Return the (x, y) coordinate for the center point of the cell that contains the specified text.  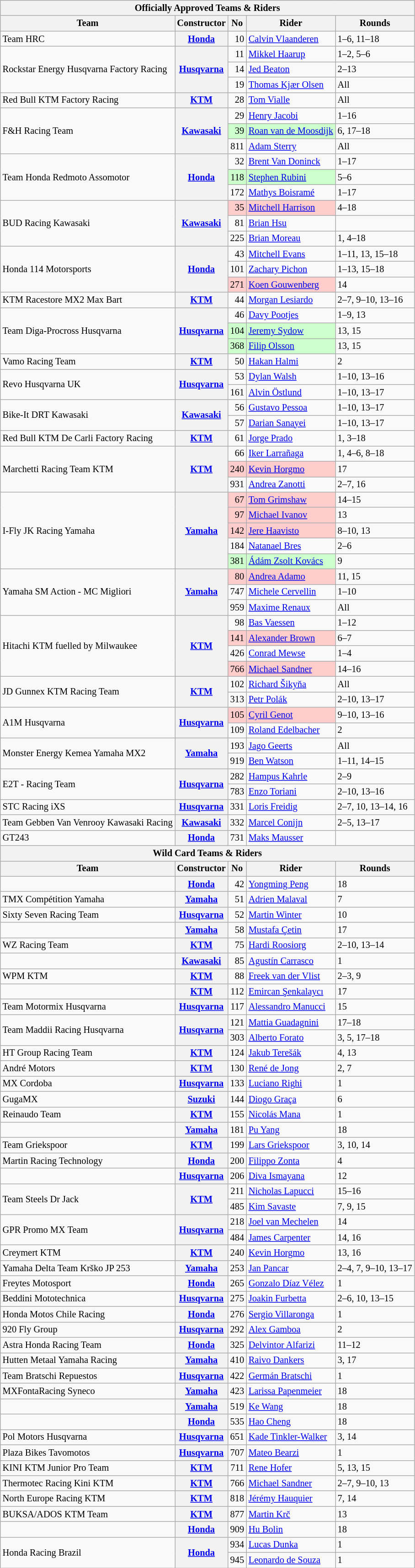
Creymert KTM (88, 1252)
4–18 (375, 208)
6, 17–18 (375, 131)
Cyril Genot (291, 715)
KTM Racestore MX2 Max Bart (88, 300)
3, 5, 17–18 (375, 1037)
Hutten Metaal Yamaha Racing (88, 1360)
909 (237, 1529)
Officially Approved Teams & Riders (207, 8)
Enzo Toriani (291, 792)
Davy Pootjes (291, 315)
66 (237, 453)
75 (237, 945)
Brian Moreau (291, 238)
4 (375, 1161)
58 (237, 930)
Yamaha SM Action - MC Migliori (88, 592)
303 (237, 1037)
5, 13, 15 (375, 1468)
2–10, 13–14 (375, 945)
1–16 (375, 116)
Freek van der Vlist (291, 976)
Joel van Mechelen (291, 1222)
Team Diga-Procross Husqvarna (88, 331)
707 (237, 1452)
Plaza Bikes Tavomotos (88, 1452)
325 (237, 1345)
225 (237, 238)
Alexander Brown (291, 638)
2–6 (375, 546)
332 (237, 822)
Tom Grimshaw (291, 500)
WZ Racing Team (88, 945)
818 (237, 1499)
Adam Sterry (291, 146)
959 (237, 607)
747 (237, 592)
Adrien Malaval (291, 899)
6 (375, 1099)
161 (237, 392)
877 (237, 1514)
44 (237, 300)
193 (237, 746)
28 (237, 100)
Jed Beaton (291, 69)
Roland Edelbacher (291, 730)
19 (237, 85)
2–10, 13–16 (375, 792)
1–13, 15–18 (375, 269)
206 (237, 1176)
11, 15 (375, 577)
410 (237, 1360)
Petr Polák (291, 700)
Ke Wang (291, 1406)
67 (237, 500)
HT Group Racing Team (88, 1053)
2, 7 (375, 1068)
Freytes Motosport (88, 1284)
Bas Vaessen (291, 623)
Red Bull KTM De Carli Factory Racing (88, 438)
275 (237, 1299)
BUD Racing Kawasaki (88, 223)
Hitachi KTM fuelled by Milwaukee (88, 646)
172 (237, 192)
Jan Pancar (291, 1268)
98 (237, 623)
271 (237, 284)
Hardi Roosiorg (291, 945)
Michele Cervellin (291, 592)
BUKSA/ADOS KTM Team (88, 1514)
53 (237, 377)
STC Racing iXS (88, 807)
1, 4–18 (375, 238)
Jorge Prado (291, 438)
81 (237, 223)
Team Honda Redmoto Assomotor (88, 177)
F&H Racing Team (88, 131)
5–6 (375, 177)
Jérémy Hauquier (291, 1499)
1–6, 11–18 (375, 39)
121 (237, 1022)
Reinaudo Team (88, 1115)
2–4, 7, 9–10, 13–17 (375, 1268)
945 (237, 1560)
Leonardo de Souza (291, 1560)
184 (237, 546)
Pol Motors Husqvarna (88, 1437)
Sixty Seven Racing Team (88, 915)
2–7, 9–10, 13 (375, 1483)
141 (237, 638)
Martin Racing Technology (88, 1161)
André Motors (88, 1068)
MX Cordoba (88, 1084)
WPM KTM (88, 976)
Agustín Carrasco (291, 961)
Team Steels Dr Jack (88, 1199)
919 (237, 761)
Morgan Lesiardo (291, 300)
211 (237, 1191)
1–2, 5–6 (375, 54)
1–10 (375, 592)
105 (237, 715)
426 (237, 653)
Calvin Vlaanderen (291, 39)
2–13 (375, 69)
35 (237, 208)
1–9, 13 (375, 315)
Suzuki (202, 1099)
2–7, 10, 13–14, 16 (375, 807)
Beddini Mototechnica (88, 1299)
Marchetti Racing Team KTM (88, 468)
Kim Savaste (291, 1207)
17–18 (375, 1022)
46 (237, 315)
56 (237, 407)
4, 13 (375, 1053)
Team Gebben Van Venrooy Kawasaki Racing (88, 822)
KINI KTM Junior Pro Team (88, 1468)
Mustafa Çetin (291, 930)
TMX Compétition Yamaha (88, 899)
René de Jong (291, 1068)
Henry Jacobi (291, 116)
1, 4–6, 8–18 (375, 453)
Filippo Zonta (291, 1161)
133 (237, 1084)
Mikkel Haarup (291, 54)
Stephen Rubini (291, 177)
Hao Cheng (291, 1422)
381 (237, 561)
Richard Šikyňa (291, 684)
Delvintor Alfarizi (291, 1345)
101 (237, 269)
1–11, 14–15 (375, 761)
E2T - Racing Team (88, 784)
Gonzalo Díaz Vélez (291, 1284)
Germán Bratschi (291, 1376)
117 (237, 1007)
50 (237, 361)
Filip Olsson (291, 346)
Lars Griekspoor (291, 1145)
6–7 (375, 638)
181 (237, 1130)
331 (237, 807)
Loris Freidig (291, 807)
Astra Honda Racing Team (88, 1345)
Rockstar Energy Husqvarna Factory Racing (88, 69)
8–10, 13 (375, 531)
Mathys Boisramé (291, 192)
118 (237, 177)
Alex Gamboa (291, 1330)
Mattia Guadagnini (291, 1022)
651 (237, 1437)
931 (237, 484)
Yamaha Delta Team Krško JP 253 (88, 1268)
Darian Sanayei (291, 423)
GT243 (88, 838)
32 (237, 162)
155 (237, 1115)
Mitchell Harrison (291, 208)
GugaMX (88, 1099)
13, 16 (375, 1252)
Gustavo Pessoa (291, 407)
1–10, 13–16 (375, 377)
Monster Energy Kemea Yamaha MX2 (88, 753)
14, 16 (375, 1237)
Team Motormix Husqvarna (88, 1007)
Hu Bolin (291, 1529)
Brian Hsu (291, 223)
Alberto Forato (291, 1037)
130 (237, 1068)
29 (237, 116)
Lucas Dunka (291, 1545)
Martin Krč (291, 1514)
97 (237, 515)
142 (237, 531)
2–3, 9 (375, 976)
Alessandro Manucci (291, 1007)
Emircan Şenkalaycı (291, 991)
253 (237, 1268)
9 (375, 561)
Conrad Mewse (291, 653)
Honda Motos Chile Racing (88, 1314)
Honda Racing Brazil (88, 1552)
Bike-It DRT Kawasaki (88, 415)
James Carpenter (291, 1237)
11–12 (375, 1345)
Natanael Bres (291, 546)
Tom Vialle (291, 100)
43 (237, 254)
Thomas Kjær Olsen (291, 85)
57 (237, 423)
85 (237, 961)
1–12 (375, 623)
Sergio Villaronga (291, 1314)
JD Gunnex KTM Racing Team (88, 691)
Hampus Kahrle (291, 776)
51 (237, 899)
519 (237, 1406)
North Europe Racing KTM (88, 1499)
Rene Hofer (291, 1468)
52 (237, 915)
Team Griekspoor (88, 1145)
Yongming Peng (291, 884)
Martin Winter (291, 915)
Mateo Bearzi (291, 1452)
Ádám Zsolt Kovács (291, 561)
3, 10, 14 (375, 1145)
711 (237, 1468)
2–5, 13–17 (375, 822)
80 (237, 577)
276 (237, 1314)
218 (237, 1222)
9–10, 13–16 (375, 715)
Luciano Righi (291, 1084)
I-Fly JK Racing Yamaha (88, 530)
Dylan Walsh (291, 377)
Hakan Halmi (291, 361)
Nicolás Mana (291, 1115)
GPR Promo MX Team (88, 1229)
Diogo Graça (291, 1099)
Wild Card Teams & Riders (207, 853)
484 (237, 1237)
3, 14 (375, 1437)
Andrea Adamo (291, 577)
61 (237, 438)
39 (237, 131)
Roan van de Moosdijk (291, 131)
Revo Husqvarna UK (88, 384)
102 (237, 684)
1–4 (375, 653)
Kade Tinkler-Walker (291, 1437)
14–16 (375, 669)
Ben Watson (291, 761)
11 (237, 54)
15 (375, 1007)
Team Bratschi Repuestos (88, 1376)
Thermotec Racing Kini KTM (88, 1483)
1, 3–18 (375, 438)
Michael Ivanov (291, 515)
Diva Ismayana (291, 1176)
199 (237, 1145)
Jere Haavisto (291, 531)
Andrea Zanotti (291, 484)
Nicholas Lapucci (291, 1191)
Brent Van Doninck (291, 162)
88 (237, 976)
Alvin Östlund (291, 392)
1–11, 13, 15–18 (375, 254)
423 (237, 1391)
7, 14 (375, 1499)
MXFontaRacing Syneco (88, 1391)
368 (237, 346)
292 (237, 1330)
Marcel Conijn (291, 822)
112 (237, 991)
7, 9, 15 (375, 1207)
2–7, 16 (375, 484)
Zachary Pichon (291, 269)
Vamo Racing Team (88, 361)
731 (237, 838)
920 Fly Group (88, 1330)
934 (237, 1545)
200 (237, 1161)
2–6, 10, 13–15 (375, 1299)
Jakub Terešák (291, 1053)
12 (375, 1176)
15–16 (375, 1191)
Iker Larrañaga (291, 453)
124 (237, 1053)
535 (237, 1422)
Joakin Furbetta (291, 1299)
Larissa Papenmeier (291, 1391)
Team HRC (88, 39)
Jago Geerts (291, 746)
313 (237, 700)
265 (237, 1284)
783 (237, 792)
Red Bull KTM Factory Racing (88, 100)
109 (237, 730)
3, 17 (375, 1360)
Raivo Dankers (291, 1360)
14–15 (375, 500)
2–9 (375, 776)
42 (237, 884)
2–10, 13–17 (375, 700)
Pu Yang (291, 1130)
Honda 114 Motorsports (88, 269)
422 (237, 1376)
A1M Husqvarna (88, 722)
Mitchell Evans (291, 254)
485 (237, 1207)
Koen Gouwenberg (291, 284)
811 (237, 146)
Team Maddii Racing Husqvarna (88, 1030)
2–7, 9–10, 13–16 (375, 300)
144 (237, 1099)
104 (237, 331)
7 (375, 899)
Maxime Renaux (291, 607)
282 (237, 776)
Maks Mausser (291, 838)
Jeremy Sydow (291, 331)
